Return [X, Y] of the center of cell containing provided text 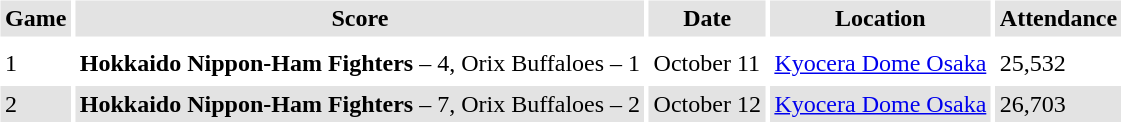
2 [35, 104]
Game [35, 18]
Attendance [1058, 18]
October 11 [707, 64]
Score [360, 18]
Date [707, 18]
Hokkaido Nippon-Ham Fighters – 4, Orix Buffaloes – 1 [360, 64]
1 [35, 64]
Hokkaido Nippon-Ham Fighters – 7, Orix Buffaloes – 2 [360, 104]
25,532 [1058, 64]
Location [880, 18]
October 12 [707, 104]
26,703 [1058, 104]
